Locate the cell with the specified text and output its (X, Y) center coordinate. 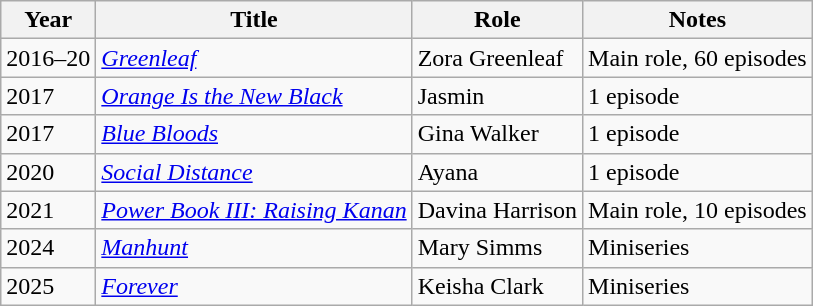
Keisha Clark (497, 286)
Gina Walker (497, 134)
Main role, 10 episodes (698, 210)
Davina Harrison (497, 210)
Main role, 60 episodes (698, 58)
Power Book III: Raising Kanan (254, 210)
2024 (48, 248)
Year (48, 20)
Jasmin (497, 96)
Orange Is the New Black (254, 96)
2020 (48, 172)
2016–20 (48, 58)
Greenleaf (254, 58)
Mary Simms (497, 248)
Notes (698, 20)
Title (254, 20)
Social Distance (254, 172)
Manhunt (254, 248)
Blue Bloods (254, 134)
2025 (48, 286)
Forever (254, 286)
Ayana (497, 172)
2021 (48, 210)
Zora Greenleaf (497, 58)
Role (497, 20)
